Search for the cell housing the specified text and yield its (x, y) center coordinate. 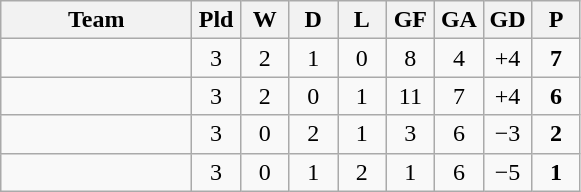
11 (410, 96)
L (362, 20)
Pld (216, 20)
Team (96, 20)
−5 (508, 172)
W (264, 20)
GF (410, 20)
8 (410, 58)
P (556, 20)
−3 (508, 134)
GD (508, 20)
D (314, 20)
GA (460, 20)
4 (460, 58)
